For the text-containing cell, return its midpoint in (x, y) coordinate format. 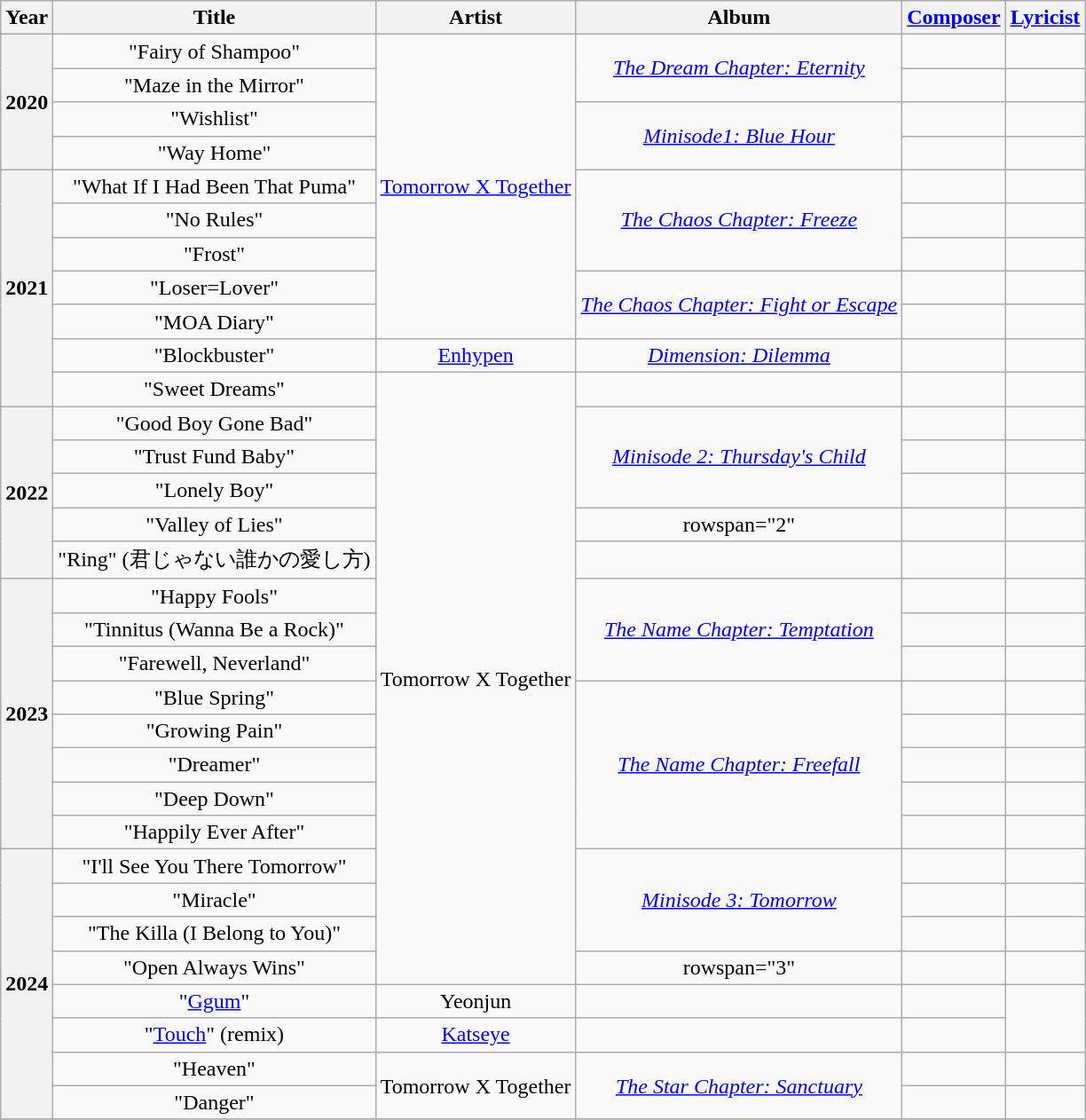
The Star Chapter: Sanctuary (739, 1085)
Katseye (476, 1035)
"What If I Had Been That Puma" (215, 186)
The Chaos Chapter: Fight or Escape (739, 304)
"Lonely Boy" (215, 491)
"Happy Fools" (215, 595)
"Open Always Wins" (215, 967)
"Deep Down" (215, 799)
2022 (27, 493)
"Trust Fund Baby" (215, 457)
rowspan="3" (739, 967)
Minisode 3: Tomorrow (739, 900)
"Valley of Lies" (215, 525)
2021 (27, 288)
The Dream Chapter: Eternity (739, 68)
"Sweet Dreams" (215, 389)
2020 (27, 102)
Minisode 2: Thursday's Child (739, 457)
Album (739, 18)
Enhypen (476, 355)
"Loser=Lover" (215, 288)
Minisode1: Blue Hour (739, 136)
"Happily Ever After" (215, 832)
"I'll See You There Tomorrow" (215, 866)
The Name Chapter: Freefall (739, 764)
"Heaven" (215, 1069)
Lyricist (1045, 18)
"Growing Pain" (215, 731)
"Blue Spring" (215, 697)
"Tinnitus (Wanna Be a Rock)" (215, 629)
"Danger" (215, 1102)
"No Rules" (215, 220)
"Frost" (215, 254)
rowspan="2" (739, 525)
Composer (954, 18)
Dimension: Dilemma (739, 355)
"Dreamer" (215, 765)
"Wishlist" (215, 119)
2024 (27, 984)
"Ring" (君じゃない誰かの愛し方) (215, 561)
2023 (27, 714)
"Ggum" (215, 1001)
"Blockbuster" (215, 355)
"Miracle" (215, 900)
"The Killa (I Belong to You)" (215, 934)
Yeonjun (476, 1001)
Artist (476, 18)
"MOA Diary" (215, 321)
"Good Boy Gone Bad" (215, 423)
The Name Chapter: Temptation (739, 629)
"Fairy of Shampoo" (215, 51)
"Maze in the Mirror" (215, 85)
Year (27, 18)
"Way Home" (215, 153)
The Chaos Chapter: Freeze (739, 220)
"Touch" (remix) (215, 1035)
"Farewell, Neverland" (215, 663)
Title (215, 18)
